From the cell containing the given text, extract its center point as (x, y) coordinate. 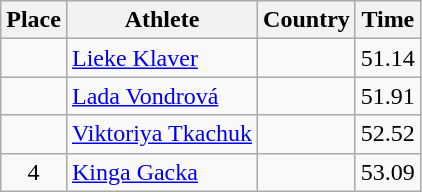
Place (34, 20)
53.09 (388, 172)
Athlete (162, 20)
51.91 (388, 96)
4 (34, 172)
51.14 (388, 58)
52.52 (388, 134)
Lada Vondrová (162, 96)
Kinga Gacka (162, 172)
Country (307, 20)
Lieke Klaver (162, 58)
Viktoriya Tkachuk (162, 134)
Time (388, 20)
